Locate the cell with the specified text and output its [x, y] center coordinate. 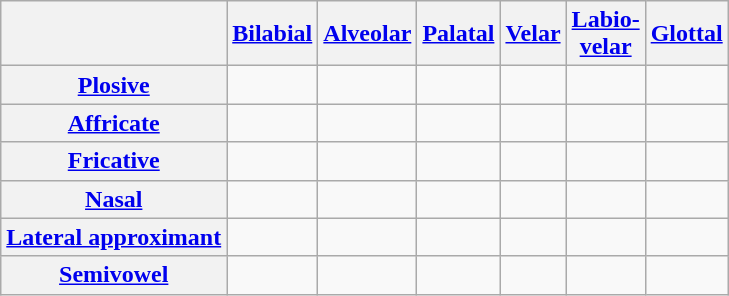
Palatal [458, 34]
Bilabial [272, 34]
Nasal [114, 199]
Semivowel [114, 275]
Affricate [114, 123]
Labio-velar [606, 34]
Fricative [114, 161]
Alveolar [368, 34]
Glottal [686, 34]
Velar [533, 34]
Lateral approximant [114, 237]
Plosive [114, 85]
